Pinpoint the cell where the given text exists, returning its (X, Y) midpoint coordinate. 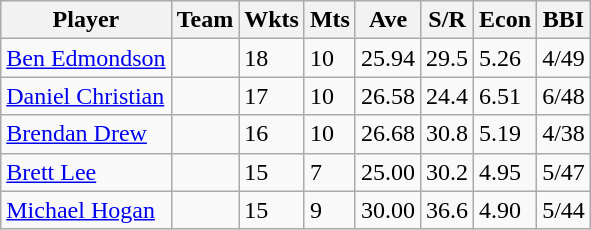
Ben Edmondson (86, 58)
Player (86, 20)
24.4 (448, 96)
36.6 (448, 210)
4.95 (506, 172)
29.5 (448, 58)
25.94 (388, 58)
17 (272, 96)
4/49 (564, 58)
Econ (506, 20)
Team (205, 20)
S/R (448, 20)
30.00 (388, 210)
5.26 (506, 58)
18 (272, 58)
5.19 (506, 134)
7 (330, 172)
Michael Hogan (86, 210)
BBI (564, 20)
25.00 (388, 172)
4.90 (506, 210)
Ave (388, 20)
26.68 (388, 134)
Brett Lee (86, 172)
5/47 (564, 172)
30.2 (448, 172)
6/48 (564, 96)
Wkts (272, 20)
9 (330, 210)
30.8 (448, 134)
5/44 (564, 210)
6.51 (506, 96)
16 (272, 134)
Daniel Christian (86, 96)
Brendan Drew (86, 134)
26.58 (388, 96)
Mts (330, 20)
4/38 (564, 134)
